Identify which cell holds the provided text, then report its [X, Y] central coordinate. 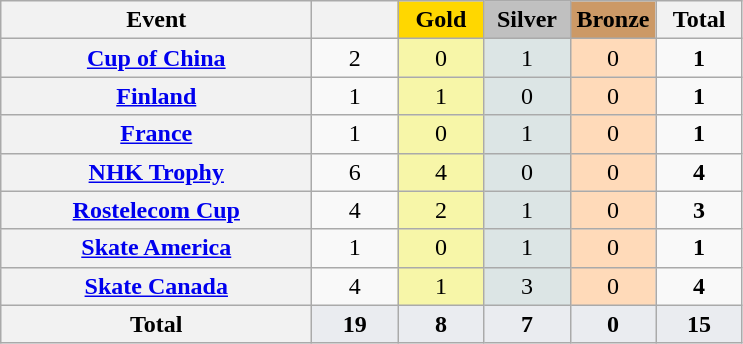
15 [699, 324]
Rostelecom Cup [156, 210]
6 [355, 172]
19 [355, 324]
Finland [156, 96]
Silver [527, 20]
Skate Canada [156, 286]
Bronze [613, 20]
Cup of China [156, 58]
NHK Trophy [156, 172]
7 [527, 324]
France [156, 134]
Gold [441, 20]
Event [156, 20]
Skate America [156, 248]
8 [441, 324]
